Provide the (x, y) coordinate of the cell's center where the given text is located.  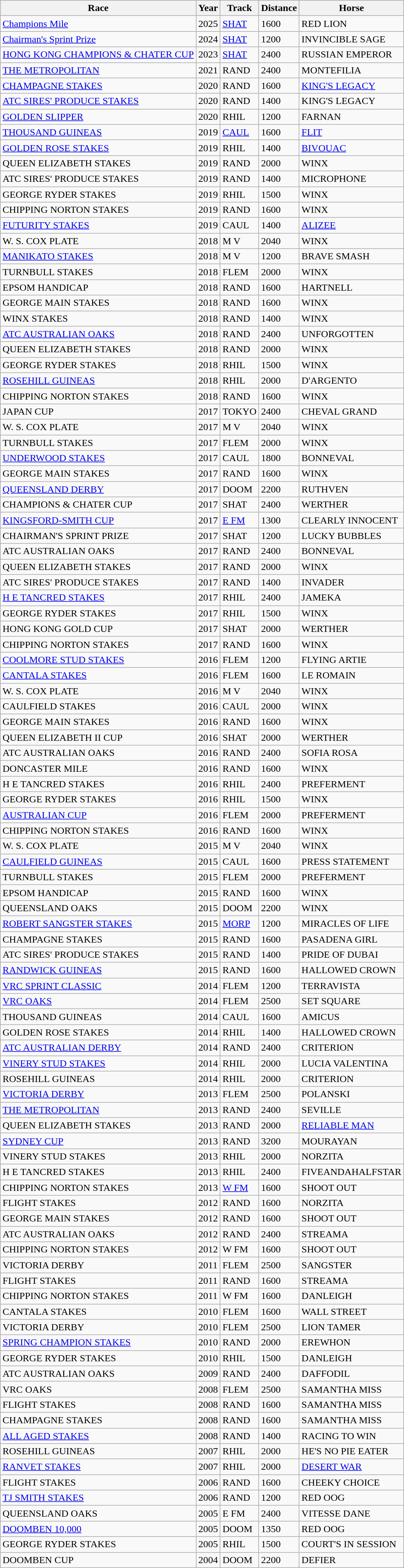
DAFFODIL (351, 1374)
RELIABLE MAN (351, 1125)
TERRAVISTA (351, 986)
ALL AGED STAKES (98, 1435)
UNFORGOTTEN (351, 334)
DEFIER (351, 1560)
SOFIA ROSA (351, 753)
MONTEFILIA (351, 70)
COOLMORE STUD STAKES (98, 660)
SEVILLE (351, 1110)
Year (208, 8)
WALL STREET (351, 1312)
1800 (279, 458)
HONG KONG GOLD CUP (98, 629)
JAMEKA (351, 598)
COURT'S IN SESSION (351, 1544)
TOKYO (240, 411)
UNDERWOOD STAKES (98, 458)
RANDWICK GUINEAS (98, 970)
LUCKY BUBBLES (351, 536)
ALIZEE (351, 225)
2023 (208, 55)
HE'S NO PIE EATER (351, 1451)
FUTURITY STAKES (98, 225)
AMICUS (351, 1017)
BIVOUAC (351, 148)
PRIDE OF DUBAI (351, 955)
HONG KONG CHAMPIONS & CHATER CUP (98, 55)
RED LION (351, 24)
Horse (351, 8)
SPRING CHAMPION STAKES (98, 1343)
RUSSIAN EMPEROR (351, 55)
RANVET STAKES (98, 1467)
ROBERT SANGSTER STAKES (98, 923)
LION TAMER (351, 1327)
Race (98, 8)
CHAMPIONS & CHATER CUP (98, 505)
TJ SMITH STAKES (98, 1498)
CAULFIELD GUINEAS (98, 861)
Track (240, 8)
SYDNEY CUP (98, 1141)
QUEEN ELIZABETH II CUP (98, 738)
Chairman's Sprint Prize (98, 39)
VRC SPRINT CLASSIC (98, 986)
FLYING ARTIE (351, 660)
DOOMBEN CUP (98, 1560)
WINX STAKES (98, 318)
PRESS STATEMENT (351, 861)
MICROPHONE (351, 179)
2024 (208, 39)
2004 (208, 1560)
3200 (279, 1141)
POLANSKI (351, 1094)
CHEVAL GRAND (351, 411)
KINGSFORD-SMITH CUP (98, 520)
DOOMBEN 10,000 (98, 1529)
MORP (240, 923)
SANGSTER (351, 1265)
2021 (208, 70)
RUTHVEN (351, 489)
2009 (208, 1374)
PASADENA GIRL (351, 939)
JAPAN CUP (98, 411)
MOURAYAN (351, 1141)
FLIT (351, 132)
2025 (208, 24)
INVADER (351, 582)
RACING TO WIN (351, 1435)
DESERT WAR (351, 1467)
INVINCIBLE SAGE (351, 39)
MIRACLES OF LIFE (351, 923)
AUSTRALIAN CUP (98, 815)
QUEENSLAND DERBY (98, 489)
Distance (279, 8)
BRAVE SMASH (351, 256)
1350 (279, 1529)
CAULFIELD STAKES (98, 707)
GOLDEN SLIPPER (98, 117)
FIVEANDAHALFSTAR (351, 1172)
ATC AUSTRALIAN DERBY (98, 1048)
LUCIA VALENTINA (351, 1063)
CHEEKY CHOICE (351, 1482)
D'ARGENTO (351, 380)
EREWHON (351, 1343)
DONCASTER MILE (98, 769)
VITESSE DANE (351, 1513)
CHAIRMAN'S SPRINT PRIZE (98, 536)
MANIKATO STAKES (98, 256)
Champions Mile (98, 24)
HARTNELL (351, 287)
SET SQUARE (351, 1001)
LE ROMAIN (351, 675)
FARNAN (351, 117)
CLEARLY INNOCENT (351, 520)
1300 (279, 520)
